Output the (x, y) coordinate of the center of the cell containing the given text.  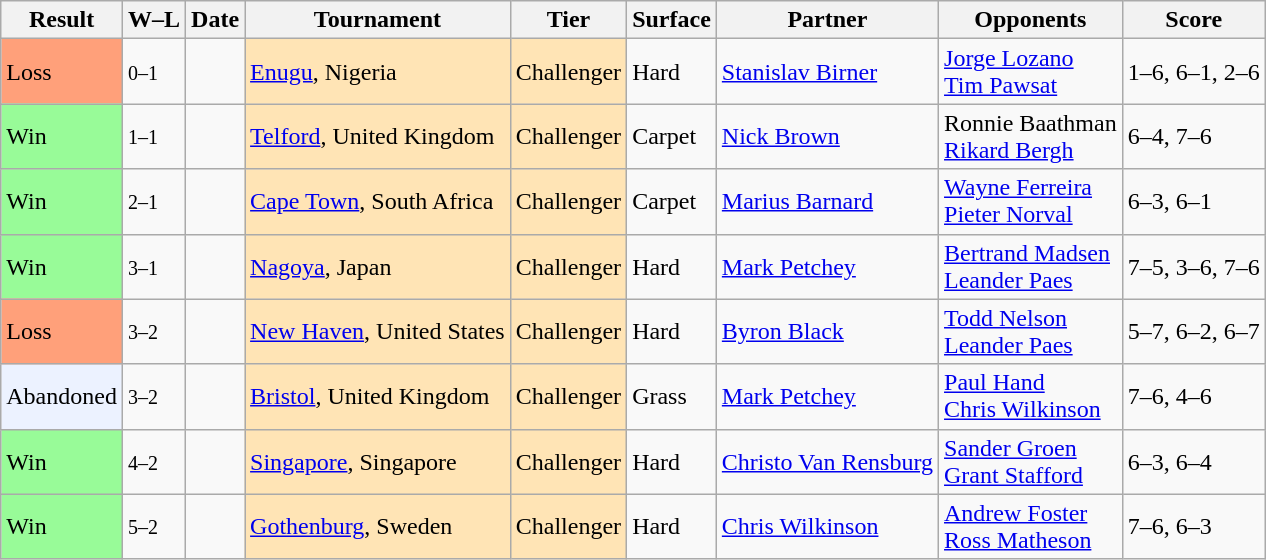
Jorge Lozano Tim Pawsat (1031, 72)
Nick Brown (827, 136)
Byron Black (827, 332)
1–6, 6–1, 2–6 (1194, 72)
Abandoned (62, 396)
7–5, 3–6, 7–6 (1194, 266)
6–3, 6–4 (1194, 462)
Andrew Foster Ross Matheson (1031, 526)
Grass (672, 396)
Marius Barnard (827, 202)
6–3, 6–1 (1194, 202)
Enugu, Nigeria (378, 72)
Chris Wilkinson (827, 526)
0–1 (154, 72)
7–6, 4–6 (1194, 396)
5–7, 6–2, 6–7 (1194, 332)
Tournament (378, 20)
Gothenburg, Sweden (378, 526)
Nagoya, Japan (378, 266)
Surface (672, 20)
1–1 (154, 136)
Bertrand Madsen Leander Paes (1031, 266)
Todd Nelson Leander Paes (1031, 332)
Tier (568, 20)
Paul Hand Chris Wilkinson (1031, 396)
Singapore, Singapore (378, 462)
Result (62, 20)
Date (216, 20)
Telford, United Kingdom (378, 136)
4–2 (154, 462)
Ronnie Baathman Rikard Bergh (1031, 136)
Opponents (1031, 20)
6–4, 7–6 (1194, 136)
Wayne Ferreira Pieter Norval (1031, 202)
Cape Town, South Africa (378, 202)
Score (1194, 20)
5–2 (154, 526)
Partner (827, 20)
Bristol, United Kingdom (378, 396)
Christo Van Rensburg (827, 462)
7–6, 6–3 (1194, 526)
New Haven, United States (378, 332)
Stanislav Birner (827, 72)
3–1 (154, 266)
W–L (154, 20)
2–1 (154, 202)
Sander Groen Grant Stafford (1031, 462)
